Provide the [x, y] coordinate of the cell's center where the given text is located.  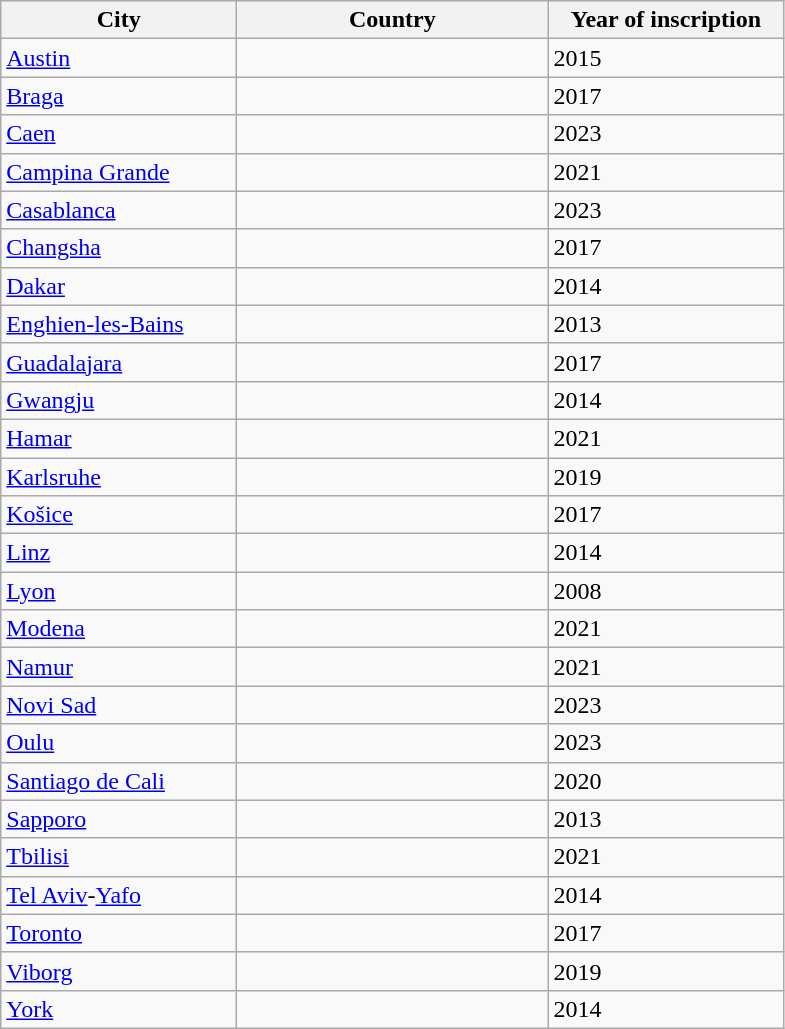
Enghien-les-Bains [119, 324]
Toronto [119, 933]
Linz [119, 553]
Oulu [119, 743]
Campina Grande [119, 172]
Tel Aviv-Yafo [119, 895]
2015 [666, 58]
Country [392, 20]
Namur [119, 667]
Tbilisi [119, 857]
Year of inscription [666, 20]
Austin [119, 58]
Gwangju [119, 400]
York [119, 1009]
Lyon [119, 591]
Modena [119, 629]
Viborg [119, 971]
Novi Sad [119, 705]
Dakar [119, 286]
Hamar [119, 438]
City [119, 20]
2020 [666, 781]
Karlsruhe [119, 477]
Caen [119, 134]
Košice [119, 515]
Guadalajara [119, 362]
Casablanca [119, 210]
Santiago de Cali [119, 781]
2008 [666, 591]
Sapporo [119, 819]
Changsha [119, 248]
Braga [119, 96]
